For the text-containing cell, return its midpoint in (X, Y) coordinate format. 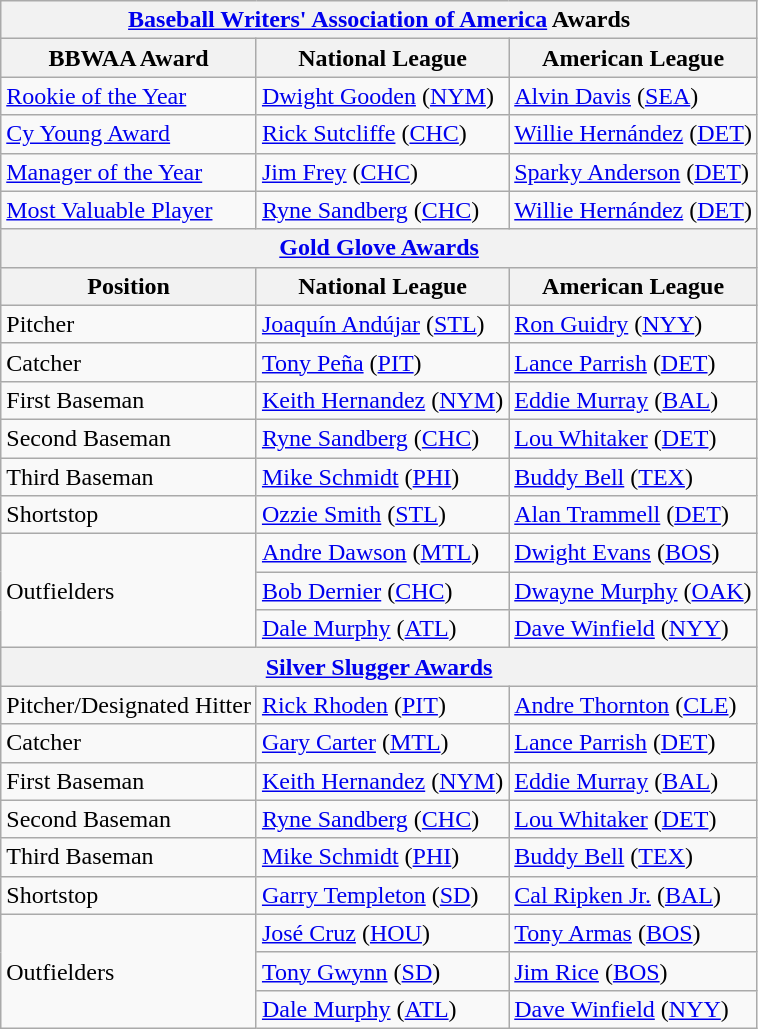
Bob Dernier (CHC) (382, 591)
Joaquín Andújar (STL) (382, 324)
José Cruz (HOU) (382, 933)
Garry Templeton (SD) (382, 895)
Rookie of the Year (129, 96)
Position (129, 286)
Most Valuable Player (129, 210)
Pitcher/Designated Hitter (129, 705)
Gold Glove Awards (380, 248)
Alan Trammell (DET) (634, 515)
Silver Slugger Awards (380, 667)
Dwayne Murphy (OAK) (634, 591)
Sparky Anderson (DET) (634, 172)
Jim Rice (BOS) (634, 971)
Manager of the Year (129, 172)
Tony Armas (BOS) (634, 933)
Tony Peña (PIT) (382, 362)
Dwight Gooden (NYM) (382, 96)
Jim Frey (CHC) (382, 172)
Tony Gwynn (SD) (382, 971)
Rick Sutcliffe (CHC) (382, 134)
Pitcher (129, 324)
Ron Guidry (NYY) (634, 324)
Cy Young Award (129, 134)
Alvin Davis (SEA) (634, 96)
Ozzie Smith (STL) (382, 515)
Baseball Writers' Association of America Awards (380, 20)
Gary Carter (MTL) (382, 743)
Andre Thornton (CLE) (634, 705)
BBWAA Award (129, 58)
Cal Ripken Jr. (BAL) (634, 895)
Dwight Evans (BOS) (634, 553)
Andre Dawson (MTL) (382, 553)
Rick Rhoden (PIT) (382, 705)
